Scan for the cell matching the given text and deliver its [x, y] coordinate at center. 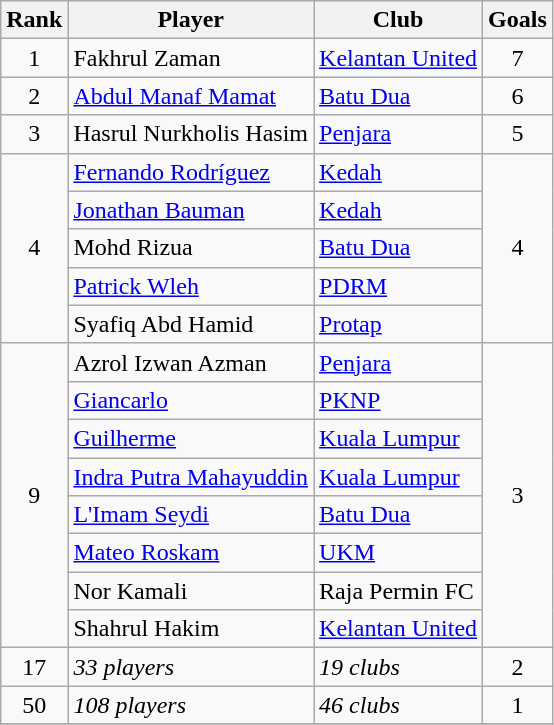
Goals [518, 20]
Fernando Rodríguez [191, 172]
Guilherme [191, 438]
17 [34, 667]
Protap [398, 324]
50 [34, 705]
Patrick Wleh [191, 286]
33 players [191, 667]
Rank [34, 20]
PDRM [398, 286]
Club [398, 20]
Mateo Roskam [191, 553]
5 [518, 134]
PKNP [398, 400]
UKM [398, 553]
Raja Permin FC [398, 591]
108 players [191, 705]
Shahrul Hakim [191, 629]
Indra Putra Mahayuddin [191, 477]
9 [34, 495]
19 clubs [398, 667]
Nor Kamali [191, 591]
Jonathan Bauman [191, 210]
Fakhrul Zaman [191, 58]
Player [191, 20]
Hasrul Nurkholis Hasim [191, 134]
L'Imam Seydi [191, 515]
7 [518, 58]
Syafiq Abd Hamid [191, 324]
Giancarlo [191, 400]
Azrol Izwan Azman [191, 362]
Mohd Rizua [191, 248]
Abdul Manaf Mamat [191, 96]
6 [518, 96]
46 clubs [398, 705]
